From the cell containing the given text, extract its center point as (x, y) coordinate. 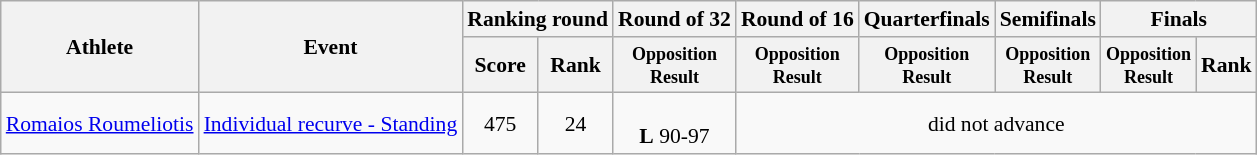
Score (500, 65)
24 (576, 124)
did not advance (996, 124)
Round of 16 (798, 19)
Romaios Roumeliotis (100, 124)
Finals (1179, 19)
Athlete (100, 47)
475 (500, 124)
L 90-97 (674, 124)
Ranking round (538, 19)
Quarterfinals (927, 19)
Individual recurve - Standing (331, 124)
Semifinals (1048, 19)
Round of 32 (674, 19)
Event (331, 47)
